Return [X, Y] of the center of cell containing provided text 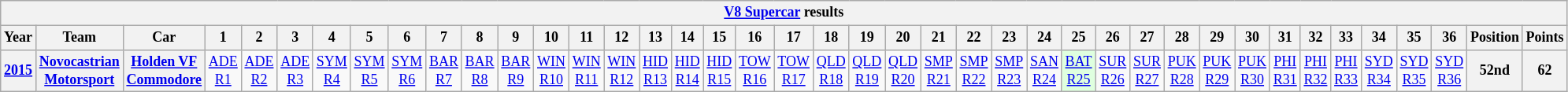
SMPR21 [939, 71]
23 [1010, 38]
26 [1113, 38]
12 [622, 38]
Car [164, 38]
20 [903, 38]
HIDR14 [687, 71]
32 [1315, 38]
24 [1044, 38]
18 [831, 38]
10 [551, 38]
9 [516, 38]
SANR24 [1044, 71]
28 [1181, 38]
SYMR4 [332, 71]
QLDR19 [867, 71]
2015 [19, 71]
SYDR35 [1414, 71]
21 [939, 38]
PUKR28 [1181, 71]
Year [19, 38]
HIDR15 [720, 71]
Points [1545, 38]
Holden VF Commodore [164, 71]
SYMR6 [407, 71]
62 [1545, 71]
SYDR34 [1378, 71]
QLDR18 [831, 71]
4 [332, 38]
PUKR30 [1252, 71]
HIDR13 [655, 71]
SURR27 [1147, 71]
WINR10 [551, 71]
BARR9 [516, 71]
14 [687, 38]
35 [1414, 38]
SYMR5 [369, 71]
V8 Supercar results [784, 13]
31 [1285, 38]
SYDR36 [1449, 71]
8 [480, 38]
PHIR32 [1315, 71]
TOWR16 [754, 71]
WINR11 [586, 71]
3 [295, 38]
25 [1079, 38]
11 [586, 38]
SMPR22 [973, 71]
QLDR20 [903, 71]
SMPR23 [1010, 71]
2 [259, 38]
PUKR29 [1218, 71]
6 [407, 38]
7 [444, 38]
29 [1218, 38]
13 [655, 38]
16 [754, 38]
BARR8 [480, 71]
ADER3 [295, 71]
22 [973, 38]
ADER2 [259, 71]
52nd [1495, 71]
15 [720, 38]
Position [1495, 38]
1 [223, 38]
BARR7 [444, 71]
27 [1147, 38]
Novocastrian Motorsport [79, 71]
5 [369, 38]
BATR25 [1079, 71]
PHIR33 [1347, 71]
30 [1252, 38]
36 [1449, 38]
34 [1378, 38]
SURR26 [1113, 71]
33 [1347, 38]
PHIR31 [1285, 71]
Team [79, 38]
ADER1 [223, 71]
WINR12 [622, 71]
19 [867, 38]
17 [794, 38]
TOWR17 [794, 71]
